Determine the (X, Y) coordinate at the center of the cell enclosing the given text.  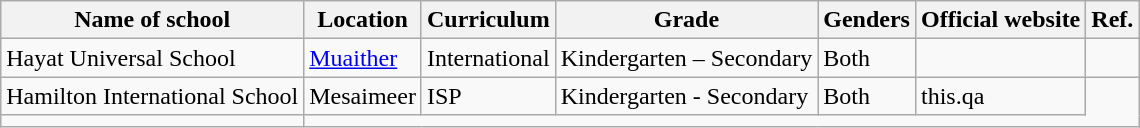
ISP (488, 96)
Location (363, 20)
Kindergarten – Secondary (686, 58)
Ref. (1112, 20)
Hayat Universal School (152, 58)
International (488, 58)
Official website (1000, 20)
Hamilton International School (152, 96)
Mesaimeer (363, 96)
this.qa (1000, 96)
Muaither (363, 58)
Genders (867, 20)
Curriculum (488, 20)
Grade (686, 20)
Name of school (152, 20)
Kindergarten - Secondary (686, 96)
